Identify which cell holds the provided text, then report its (X, Y) central coordinate. 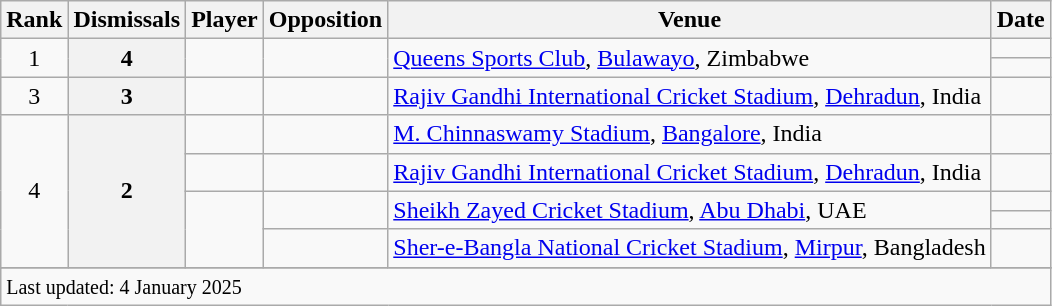
2 (127, 191)
Date (1020, 20)
Opposition (325, 20)
1 (34, 58)
Player (225, 20)
Sher-e-Bangla National Cricket Stadium, Mirpur, Bangladesh (690, 248)
Rank (34, 20)
Queens Sports Club, Bulawayo, Zimbabwe (690, 58)
Last updated: 4 January 2025 (526, 286)
Venue (690, 20)
Sheikh Zayed Cricket Stadium, Abu Dhabi, UAE (690, 210)
Dismissals (127, 20)
M. Chinnaswamy Stadium, Bangalore, India (690, 134)
